Determine the [x, y] coordinate at the center of the cell enclosing the given text.  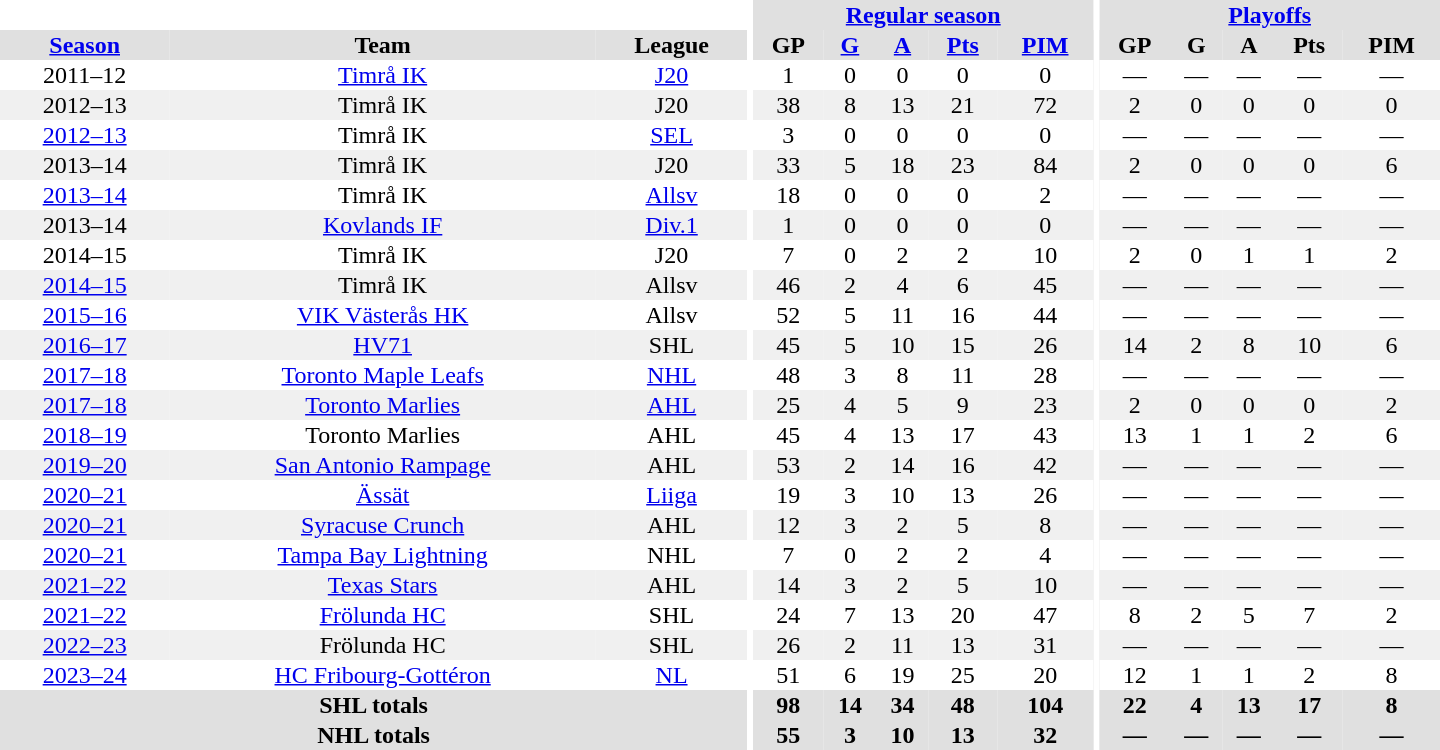
SEL [672, 135]
51 [788, 675]
21 [963, 105]
Div.1 [672, 225]
Kovlands IF [382, 225]
2011–12 [84, 75]
24 [788, 615]
NL [672, 675]
Playoffs [1270, 15]
2018–19 [84, 435]
32 [1046, 735]
HC Fribourg-Gottéron [382, 675]
2023–24 [84, 675]
2015–16 [84, 315]
Ässät [382, 495]
44 [1046, 315]
42 [1046, 465]
2022–23 [84, 645]
VIK Västerås HK [382, 315]
22 [1134, 705]
9 [963, 405]
San Antonio Rampage [382, 465]
Season [84, 45]
28 [1046, 375]
Tampa Bay Lightning [382, 555]
Toronto Maple Leafs [382, 375]
Team [382, 45]
104 [1046, 705]
SHL totals [374, 705]
72 [1046, 105]
League [672, 45]
52 [788, 315]
98 [788, 705]
31 [1046, 645]
Liiga [672, 495]
47 [1046, 615]
Regular season [924, 15]
46 [788, 285]
2016–17 [84, 345]
38 [788, 105]
HV71 [382, 345]
Texas Stars [382, 585]
33 [788, 165]
2019–20 [84, 465]
15 [963, 345]
34 [902, 705]
NHL totals [374, 735]
53 [788, 465]
43 [1046, 435]
55 [788, 735]
84 [1046, 165]
Syracuse Crunch [382, 525]
